Extract the [X, Y] coordinate from the center of the cell holding the provided text.  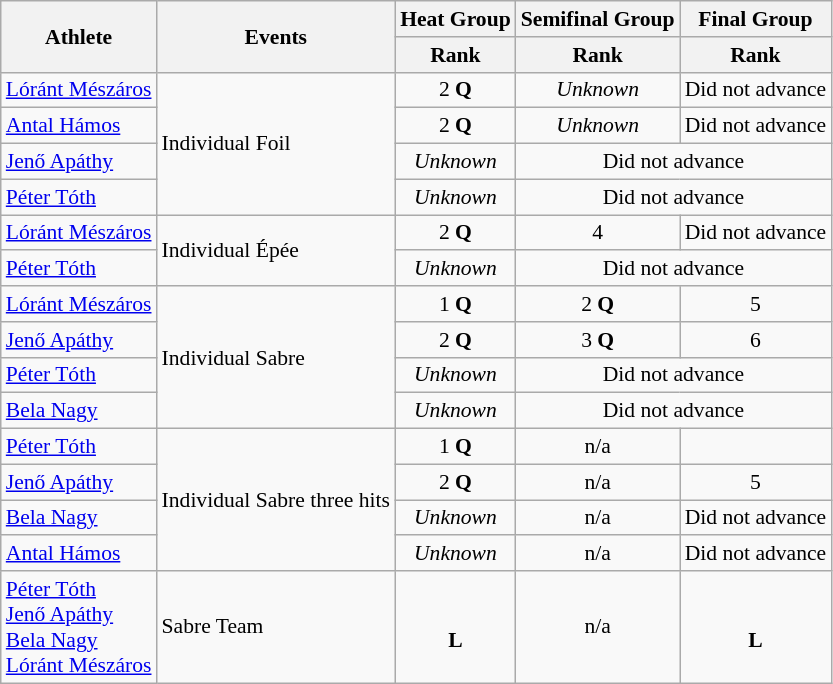
Semifinal Group [598, 19]
Individual Épée [276, 250]
Individual Sabre [276, 357]
6 [756, 340]
Individual Sabre three hits [276, 500]
4 [598, 233]
Heat Group [456, 19]
Final Group [756, 19]
Sabre Team [276, 627]
Péter TóthJenő ApáthyBela NagyLóránt Mészáros [79, 627]
3 Q [598, 340]
Athlete [79, 36]
Events [276, 36]
Individual Foil [276, 143]
